Extract the [x, y] coordinate from the center of the cell holding the provided text.  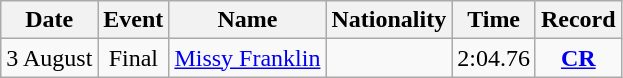
Final [134, 58]
3 August [50, 58]
Event [134, 20]
Missy Franklin [248, 58]
Nationality [389, 20]
CR [578, 58]
2:04.76 [494, 58]
Date [50, 20]
Record [578, 20]
Time [494, 20]
Name [248, 20]
